Provide the [x, y] coordinate of the cell's center where the given text is located.  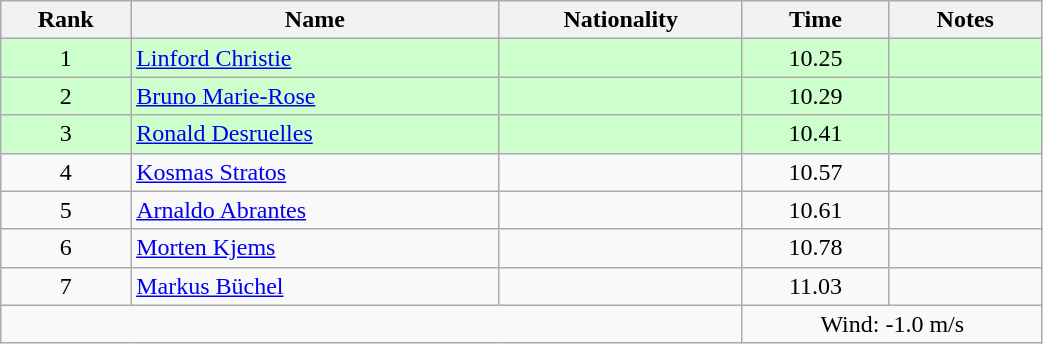
Time [815, 20]
Ronald Desruelles [315, 134]
10.61 [815, 210]
11.03 [815, 286]
Name [315, 20]
Wind: -1.0 m/s [892, 324]
4 [66, 172]
10.25 [815, 58]
Rank [66, 20]
7 [66, 286]
10.29 [815, 96]
10.41 [815, 134]
10.78 [815, 248]
Morten Kjems [315, 248]
2 [66, 96]
1 [66, 58]
Linford Christie [315, 58]
10.57 [815, 172]
3 [66, 134]
Arnaldo Abrantes [315, 210]
Kosmas Stratos [315, 172]
Nationality [620, 20]
Bruno Marie-Rose [315, 96]
Notes [965, 20]
6 [66, 248]
5 [66, 210]
Markus Büchel [315, 286]
